Search for the cell housing the specified text and yield its (X, Y) center coordinate. 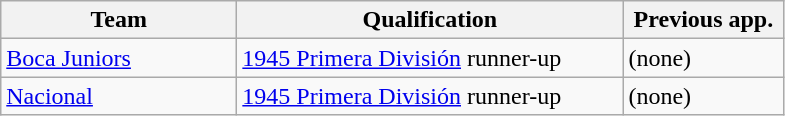
Team (119, 20)
Boca Juniors (119, 58)
Previous app. (704, 20)
Nacional (119, 96)
Qualification (430, 20)
